Determine the [x, y] coordinate at the center of the cell enclosing the given text.  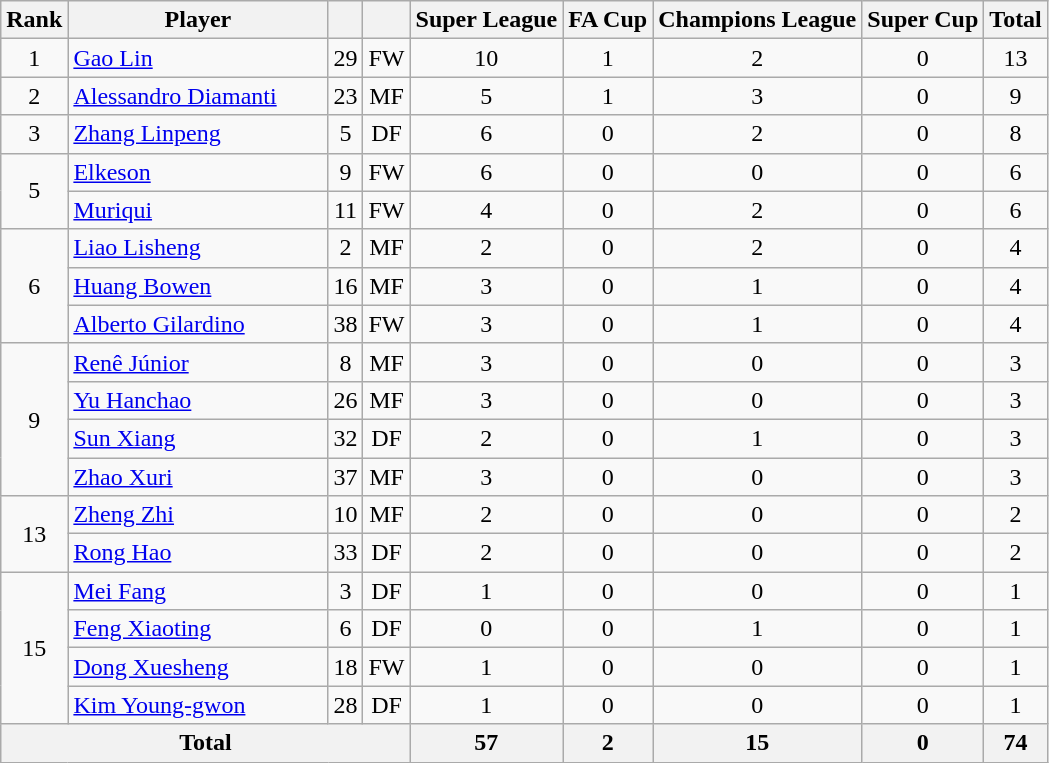
Yu Hanchao [198, 400]
Super Cup [923, 20]
Super League [486, 20]
Zhao Xuri [198, 477]
Rank [34, 20]
Sun Xiang [198, 438]
11 [346, 210]
37 [346, 477]
Zhang Linpeng [198, 134]
Zheng Zhi [198, 515]
Alberto Gilardino [198, 324]
23 [346, 96]
57 [486, 743]
Liao Lisheng [198, 248]
33 [346, 553]
Renê Júnior [198, 362]
Champions League [758, 20]
Mei Fang [198, 591]
26 [346, 400]
18 [346, 667]
Gao Lin [198, 58]
Rong Hao [198, 553]
28 [346, 705]
FA Cup [608, 20]
29 [346, 58]
Player [198, 20]
Kim Young-gwon [198, 705]
Feng Xiaoting [198, 629]
38 [346, 324]
Huang Bowen [198, 286]
Muriqui [198, 210]
Dong Xuesheng [198, 667]
32 [346, 438]
Alessandro Diamanti [198, 96]
Elkeson [198, 172]
74 [1016, 743]
16 [346, 286]
